Capture the cell that displays the provided text and extract its (X, Y) central coordinate. 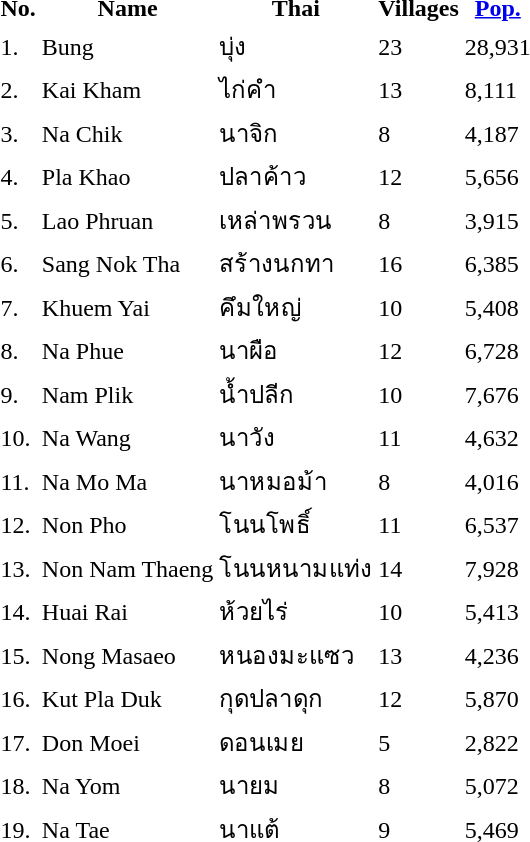
Don Moei (128, 742)
นาจิก (296, 133)
Non Nam Thaeng (128, 568)
Nong Masaeo (128, 655)
Sang Nok Tha (128, 264)
Na Mo Ma (128, 481)
Pla Khao (128, 176)
กุดปลาดุก (296, 698)
Bung (128, 46)
Na Phue (128, 350)
Na Wang (128, 438)
โนนโพธิ์ (296, 524)
สร้างนกทา (296, 264)
ดอนเมย (296, 742)
โนนหนามแท่ง (296, 568)
นาหมอม้า (296, 481)
Kai Kham (128, 90)
นาวัง (296, 438)
เหล่าพรวน (296, 220)
Huai Rai (128, 612)
Na Yom (128, 786)
ปลาค้าว (296, 176)
Non Pho (128, 524)
Na Chik (128, 133)
Lao Phruan (128, 220)
คึมใหญ่ (296, 307)
ห้วยไร่ (296, 612)
23 (418, 46)
น้ำปลีก (296, 394)
5 (418, 742)
นาผือ (296, 350)
หนองมะแซว (296, 655)
ไก่คำ (296, 90)
บุ่ง (296, 46)
14 (418, 568)
Nam Plik (128, 394)
Khuem Yai (128, 307)
นายม (296, 786)
Kut Pla Duk (128, 698)
16 (418, 264)
